Determine the (X, Y) coordinate at the center of the cell enclosing the given text.  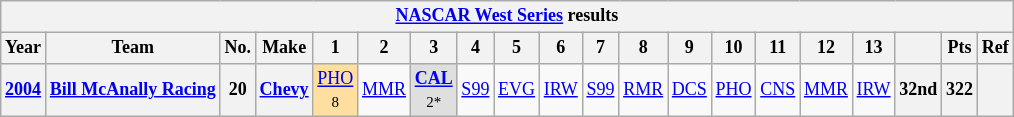
DCS (690, 90)
PHO (734, 90)
5 (517, 48)
NASCAR West Series results (507, 16)
13 (874, 48)
Pts (960, 48)
Make (284, 48)
2004 (24, 90)
CNS (778, 90)
322 (960, 90)
7 (600, 48)
EVG (517, 90)
20 (238, 90)
PHO8 (336, 90)
32nd (918, 90)
RMR (644, 90)
Year (24, 48)
Ref (995, 48)
Team (132, 48)
CAL2* (434, 90)
3 (434, 48)
2 (384, 48)
11 (778, 48)
9 (690, 48)
Chevy (284, 90)
8 (644, 48)
No. (238, 48)
12 (826, 48)
Bill McAnally Racing (132, 90)
10 (734, 48)
4 (476, 48)
1 (336, 48)
6 (560, 48)
